Return (X, Y) of the center of cell containing provided text 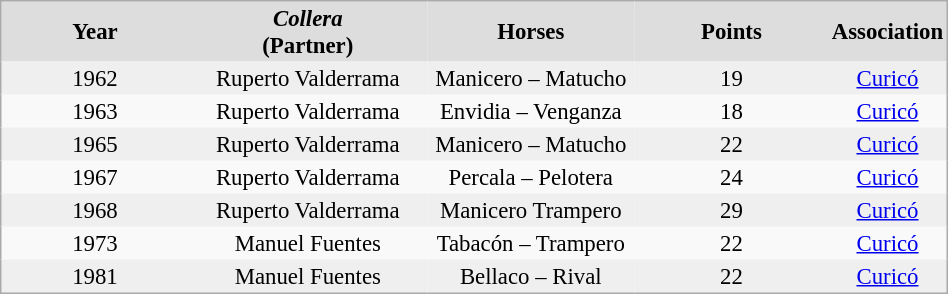
1968 (95, 210)
1973 (95, 242)
1962 (95, 78)
Collera(Partner) (308, 32)
1967 (95, 176)
Year (95, 32)
Points (731, 32)
Manicero Trampero (530, 210)
1981 (95, 277)
1965 (95, 144)
29 (731, 210)
Bellaco – Rival (530, 277)
1963 (95, 110)
Tabacón – Trampero (530, 242)
Association (888, 32)
18 (731, 110)
Envidia – Venganza (530, 110)
Percala – Pelotera (530, 176)
Horses (530, 32)
19 (731, 78)
24 (731, 176)
